Scan for the cell matching the given text and deliver its (x, y) coordinate at center. 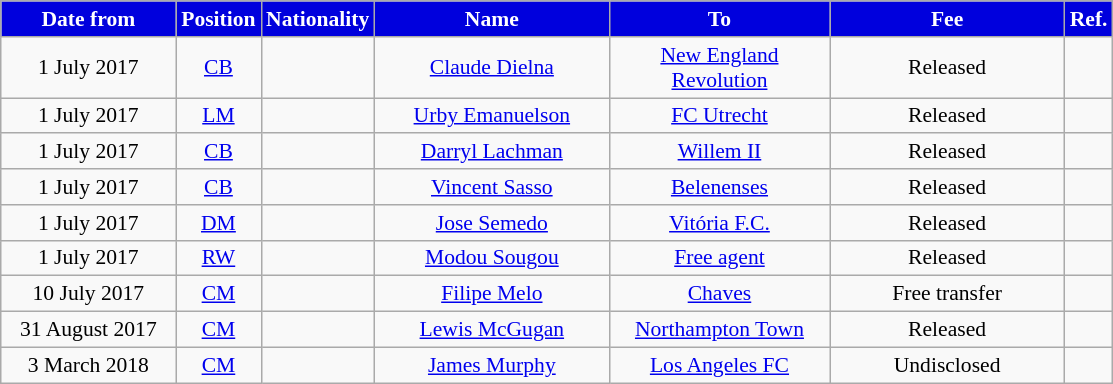
10 July 2017 (88, 294)
Nationality (318, 19)
Los Angeles FC (719, 365)
DM (218, 223)
Belenenses (719, 187)
Date from (88, 19)
Name (492, 19)
To (719, 19)
James Murphy (492, 365)
Free agent (719, 258)
LM (218, 116)
Darryl Lachman (492, 152)
Jose Semedo (492, 223)
Free transfer (948, 294)
Lewis McGugan (492, 330)
FC Utrecht (719, 116)
Northampton Town (719, 330)
Filipe Melo (492, 294)
Vitória F.C. (719, 223)
31 August 2017 (88, 330)
Urby Emanuelson (492, 116)
3 March 2018 (88, 365)
Fee (948, 19)
Vincent Sasso (492, 187)
Chaves (719, 294)
RW (218, 258)
Willem II (719, 152)
Undisclosed (948, 365)
Ref. (1089, 19)
Claude Dielna (492, 68)
Position (218, 19)
Modou Sougou (492, 258)
New England Revolution (719, 68)
